Locate the cell with the specified text and output its [X, Y] center coordinate. 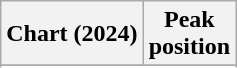
Chart (2024) [72, 34]
Peakposition [189, 34]
